Find where the given text appears and provide that cell's center as [x, y] coordinate. 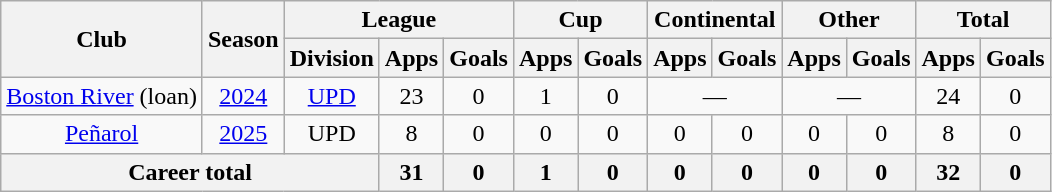
Other [849, 20]
23 [411, 96]
Division [332, 58]
24 [948, 96]
League [398, 20]
Club [102, 39]
Career total [190, 172]
32 [948, 172]
Continental [715, 20]
2024 [243, 96]
Boston River (loan) [102, 96]
Cup [580, 20]
Total [983, 20]
Season [243, 39]
2025 [243, 134]
Peñarol [102, 134]
31 [411, 172]
